Return the (X, Y) coordinate for the center point of the cell that contains the specified text.  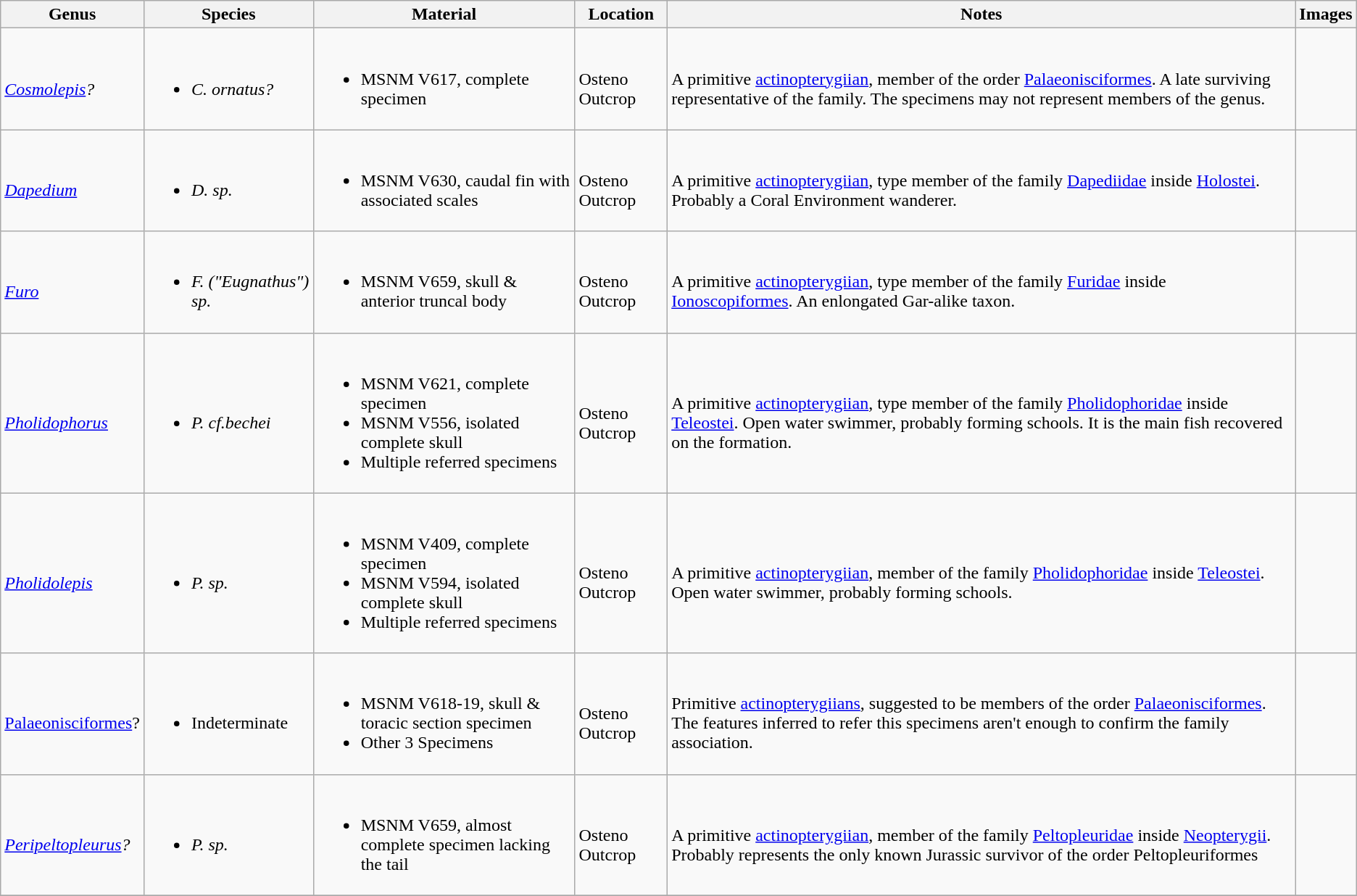
Genus (72, 14)
Material (444, 14)
Peripeltopleurus? (72, 835)
MSNM V659, skull & anterior truncal body (444, 282)
Images (1326, 14)
MSNM V618-19, skull & toracic section specimenOther 3 Specimens (444, 713)
Pholidophorus (72, 413)
MSNM V659, almost complete specimen lacking the tail (444, 835)
C. ornatus? (228, 79)
A primitive actinopterygiian, type member of the family Dapediidae inside Holostei. Probably a Coral Environment wanderer. (982, 181)
A primitive actinopterygiian, member of the family Pholidophoridae inside Teleostei. Open water swimmer, probably forming schools. (982, 573)
MSNM V621, complete specimenMSNM V556, isolated complete skullMultiple referred specimens (444, 413)
Furo (72, 282)
Location (621, 14)
A primitive actinopterygiian, type member of the family Furidae inside Ionoscopiformes. An enlongated Gar-alike taxon. (982, 282)
Dapedium (72, 181)
P. cf.bechei (228, 413)
Indeterminate (228, 713)
MSNM V630, caudal fin with associated scales (444, 181)
Notes (982, 14)
Species (228, 14)
F. ("Eugnathus") sp. (228, 282)
Pholidolepis (72, 573)
MSNM V617, complete specimen (444, 79)
D. sp. (228, 181)
Cosmolepis? (72, 79)
MSNM V409, complete specimenMSNM V594, isolated complete skullMultiple referred specimens (444, 573)
Palaeonisciformes? (72, 713)
